Scan for the cell matching the given text and deliver its (X, Y) coordinate at center. 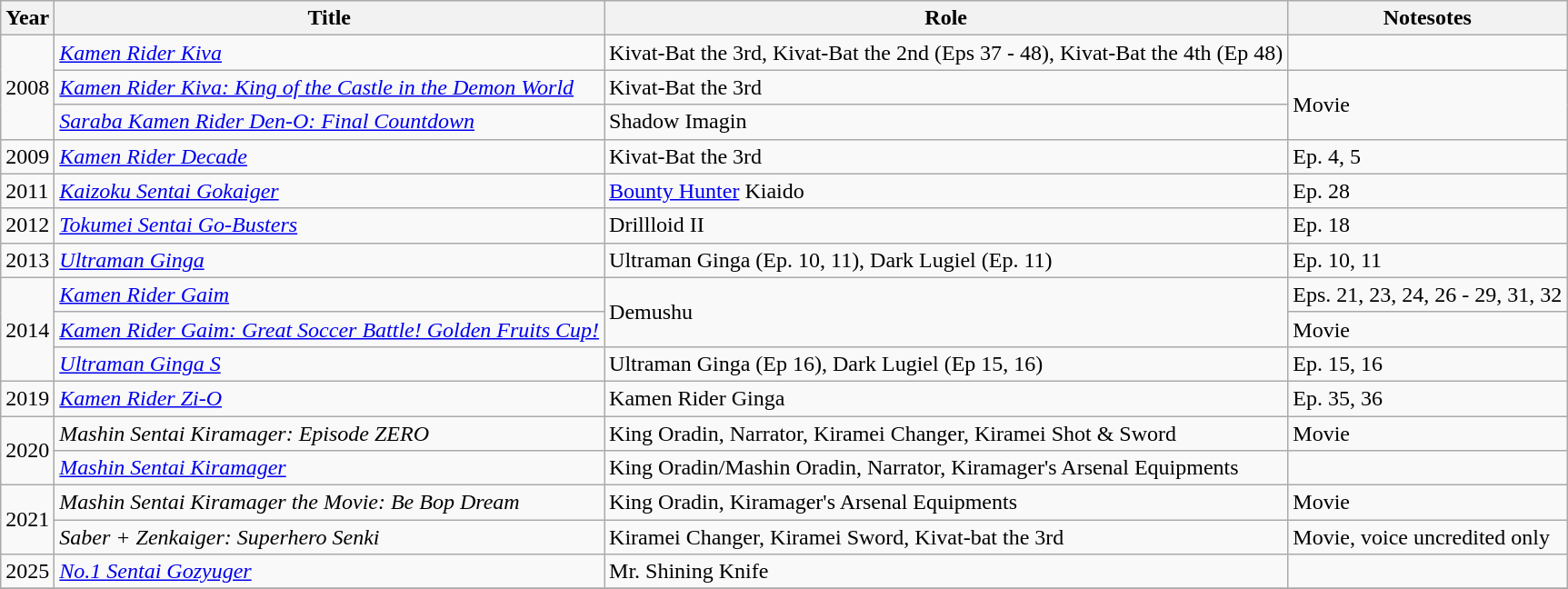
2014 (27, 329)
King Oradin, Kiramager's Arsenal Equipments (946, 503)
2020 (27, 451)
Kaizoku Sentai Gokaiger (329, 191)
2013 (27, 260)
Demushu (946, 312)
Movie, voice uncredited only (1427, 537)
Kamen Rider Kiva: King of the Castle in the Demon World (329, 87)
Mashin Sentai Kiramager the Movie: Be Bop Dream (329, 503)
Ep. 35, 36 (1427, 398)
Mashin Sentai Kiramager: Episode ZERO (329, 434)
2011 (27, 191)
Kamen Rider Gaim: Great Soccer Battle! Golden Fruits Cup! (329, 329)
Kamen Rider Gaim (329, 294)
Ultraman Ginga (329, 260)
Saber + Zenkaiger: Superhero Senki (329, 537)
Saraba Kamen Rider Den-O: Final Countdown (329, 122)
Bounty Hunter Kiaido (946, 191)
2009 (27, 156)
Drillloid II (946, 225)
Kivat-Bat the 3rd, Kivat-Bat the 2nd (Eps 37 - 48), Kivat-Bat the 4th (Ep 48) (946, 53)
2019 (27, 398)
Role (946, 18)
Tokumei Sentai Go-Busters (329, 225)
Notesotes (1427, 18)
King Oradin, Narrator, Kiramei Changer, Kiramei Shot & Sword (946, 434)
Mashin Sentai Kiramager (329, 468)
2008 (27, 87)
Kamen Rider Decade (329, 156)
Ep. 4, 5 (1427, 156)
Kiramei Changer, Kiramei Sword, Kivat-bat the 3rd (946, 537)
Title (329, 18)
Kamen Rider Ginga (946, 398)
No.1 Sentai Gozyuger (329, 572)
2012 (27, 225)
Kamen Rider Zi-O (329, 398)
Eps. 21, 23, 24, 26 - 29, 31, 32 (1427, 294)
Mr. Shining Knife (946, 572)
Ultraman Ginga (Ep 16), Dark Lugiel (Ep 15, 16) (946, 364)
Ultraman Ginga S (329, 364)
Ep. 10, 11 (1427, 260)
Ultraman Ginga (Ep. 10, 11), Dark Lugiel (Ep. 11) (946, 260)
Ep. 15, 16 (1427, 364)
Year (27, 18)
Ep. 28 (1427, 191)
2025 (27, 572)
Kamen Rider Kiva (329, 53)
King Oradin/Mashin Oradin, Narrator, Kiramager's Arsenal Equipments (946, 468)
2021 (27, 520)
Shadow Imagin (946, 122)
Ep. 18 (1427, 225)
